Return the [X, Y] coordinate for the center point of the cell that contains the specified text.  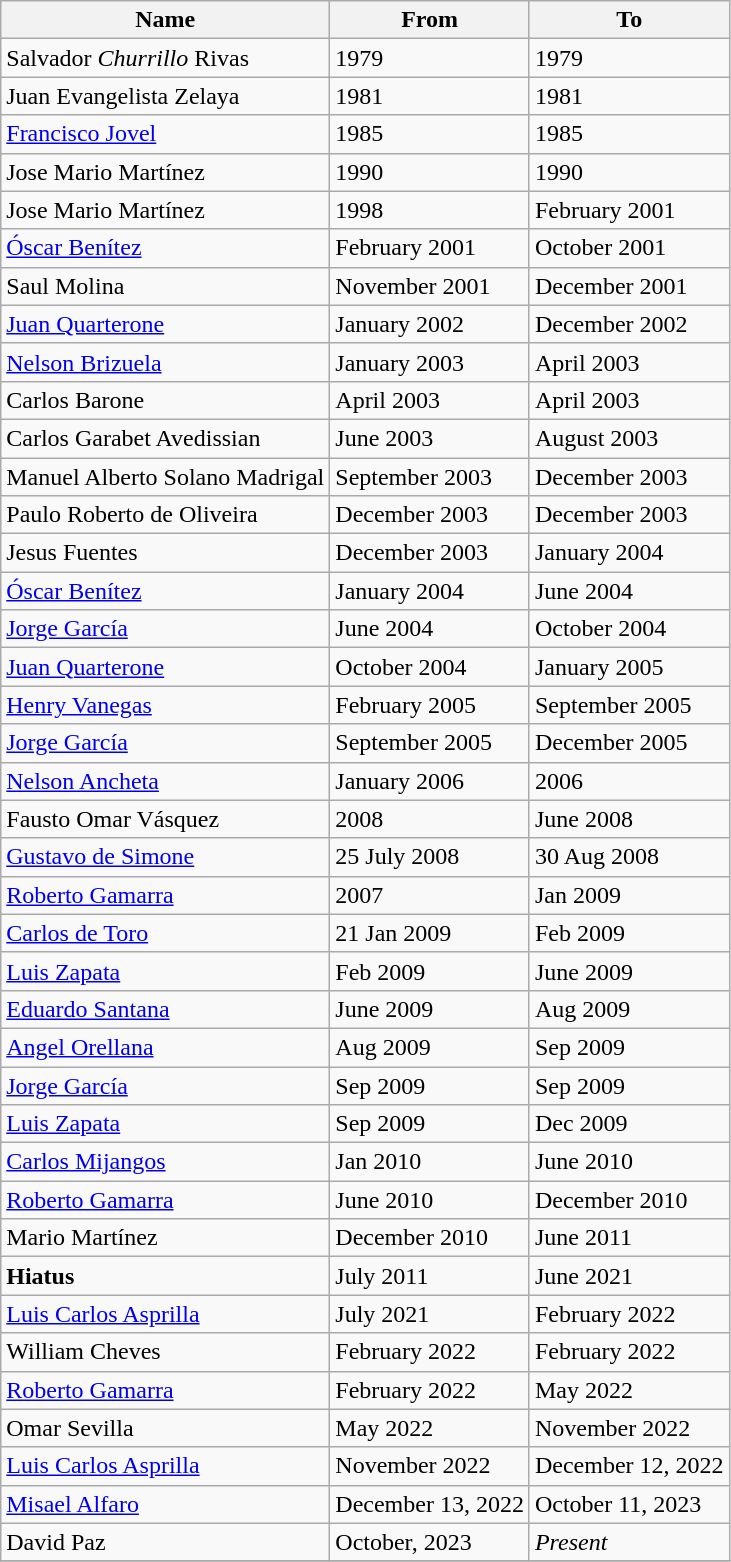
June 2003 [430, 438]
Jan 2009 [629, 895]
June 2011 [629, 1238]
Carlos de Toro [166, 933]
Nelson Ancheta [166, 781]
David Paz [166, 1542]
Name [166, 20]
Salvador Churrillo Rivas [166, 58]
Saul Molina [166, 286]
Omar Sevilla [166, 1428]
January 2005 [629, 667]
Fausto Omar Vásquez [166, 819]
Jesus Fuentes [166, 553]
Paulo Roberto de Oliveira [166, 515]
2007 [430, 895]
Misael Alfaro [166, 1504]
October 2001 [629, 248]
December 2005 [629, 743]
January 2003 [430, 362]
Present [629, 1542]
Nelson Brizuela [166, 362]
June 2021 [629, 1276]
Carlos Garabet Avedissian [166, 438]
25 July 2008 [430, 857]
Francisco Jovel [166, 134]
Carlos Mijangos [166, 1162]
30 Aug 2008 [629, 857]
Hiatus [166, 1276]
Carlos Barone [166, 400]
September 2003 [430, 477]
December 13, 2022 [430, 1504]
Juan Evangelista Zelaya [166, 96]
December 2002 [629, 324]
To [629, 20]
William Cheves [166, 1352]
January 2006 [430, 781]
July 2011 [430, 1276]
21 Jan 2009 [430, 933]
Mario Martínez [166, 1238]
December 12, 2022 [629, 1466]
October 11, 2023 [629, 1504]
Henry Vanegas [166, 705]
December 2001 [629, 286]
1998 [430, 210]
July 2021 [430, 1314]
February 2005 [430, 705]
October, 2023 [430, 1542]
Jan 2010 [430, 1162]
January 2002 [430, 324]
Manuel Alberto Solano Madrigal [166, 477]
August 2003 [629, 438]
June 2008 [629, 819]
Eduardo Santana [166, 1009]
Angel Orellana [166, 1047]
Gustavo de Simone [166, 857]
2008 [430, 819]
From [430, 20]
2006 [629, 781]
November 2001 [430, 286]
Dec 2009 [629, 1124]
